Provide the [X, Y] coordinate of the cell's center where the given text is located.  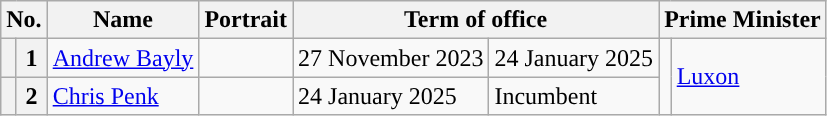
27 November 2023 [391, 58]
1 [32, 58]
Portrait [246, 20]
Term of office [476, 20]
Prime Minister [743, 20]
Incumbent [574, 96]
2 [32, 96]
Name [123, 20]
No. [24, 20]
Chris Penk [123, 96]
Andrew Bayly [123, 58]
Luxon [748, 77]
